Return the (x, y) coordinate for the center point of the cell that contains the specified text.  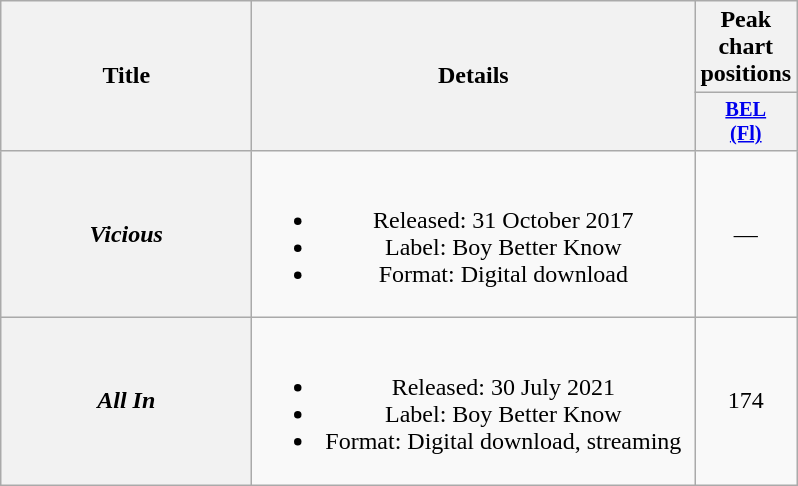
Vicious (126, 234)
Peak chart positions (746, 47)
174 (746, 402)
Released: 30 July 2021Label: Boy Better KnowFormat: Digital download, streaming (474, 402)
Released: 31 October 2017Label: Boy Better KnowFormat: Digital download (474, 234)
— (746, 234)
All In (126, 402)
BEL(Fl) (746, 122)
Title (126, 76)
Details (474, 76)
